Output the [x, y] coordinate of the center of the cell containing the given text.  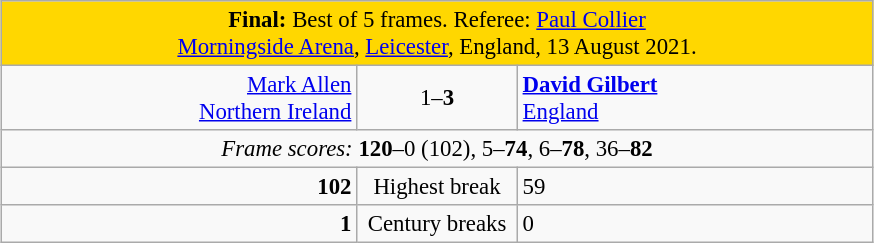
Frame scores: 120–0 (102), 5–74, 6–78, 36–82 [437, 149]
1 [179, 224]
1–3 [438, 98]
0 [695, 224]
59 [695, 187]
Century breaks [438, 224]
David Gilbert England [695, 98]
102 [179, 187]
Highest break [438, 187]
Final: Best of 5 frames. Referee: Paul CollierMorningside Arena, Leicester, England, 13 August 2021. [437, 34]
Mark AllenNorthern Ireland [179, 98]
